Return the [X, Y] coordinate for the center point of the cell that contains the specified text.  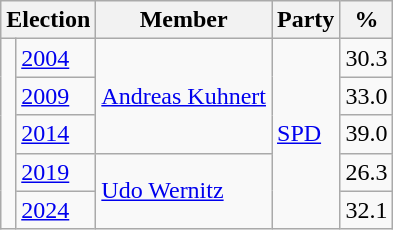
30.3 [366, 58]
26.3 [366, 172]
32.1 [366, 210]
2014 [56, 134]
% [366, 20]
2009 [56, 96]
Udo Wernitz [184, 191]
Party [306, 20]
2004 [56, 58]
Andreas Kuhnert [184, 96]
2019 [56, 172]
Election [48, 20]
2024 [56, 210]
Member [184, 20]
SPD [306, 134]
39.0 [366, 134]
33.0 [366, 96]
